Output the (x, y) coordinate of the center of the cell containing the given text.  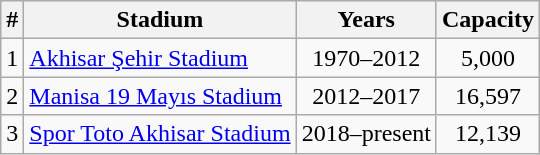
# (12, 20)
Akhisar Şehir Stadium (160, 58)
2 (12, 96)
2012–2017 (366, 96)
2018–present (366, 134)
Spor Toto Akhisar Stadium (160, 134)
1970–2012 (366, 58)
Stadium (160, 20)
Capacity (488, 20)
Manisa 19 Mayıs Stadium (160, 96)
5,000 (488, 58)
1 (12, 58)
12,139 (488, 134)
16,597 (488, 96)
3 (12, 134)
Years (366, 20)
